For the text-containing cell, return its midpoint in (x, y) coordinate format. 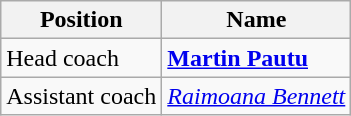
Position (82, 20)
Head coach (82, 58)
Martin Pautu (256, 58)
Name (256, 20)
Raimoana Bennett (256, 96)
Assistant coach (82, 96)
